Detect which cell encompasses the target text, then output its (X, Y) center coordinate. 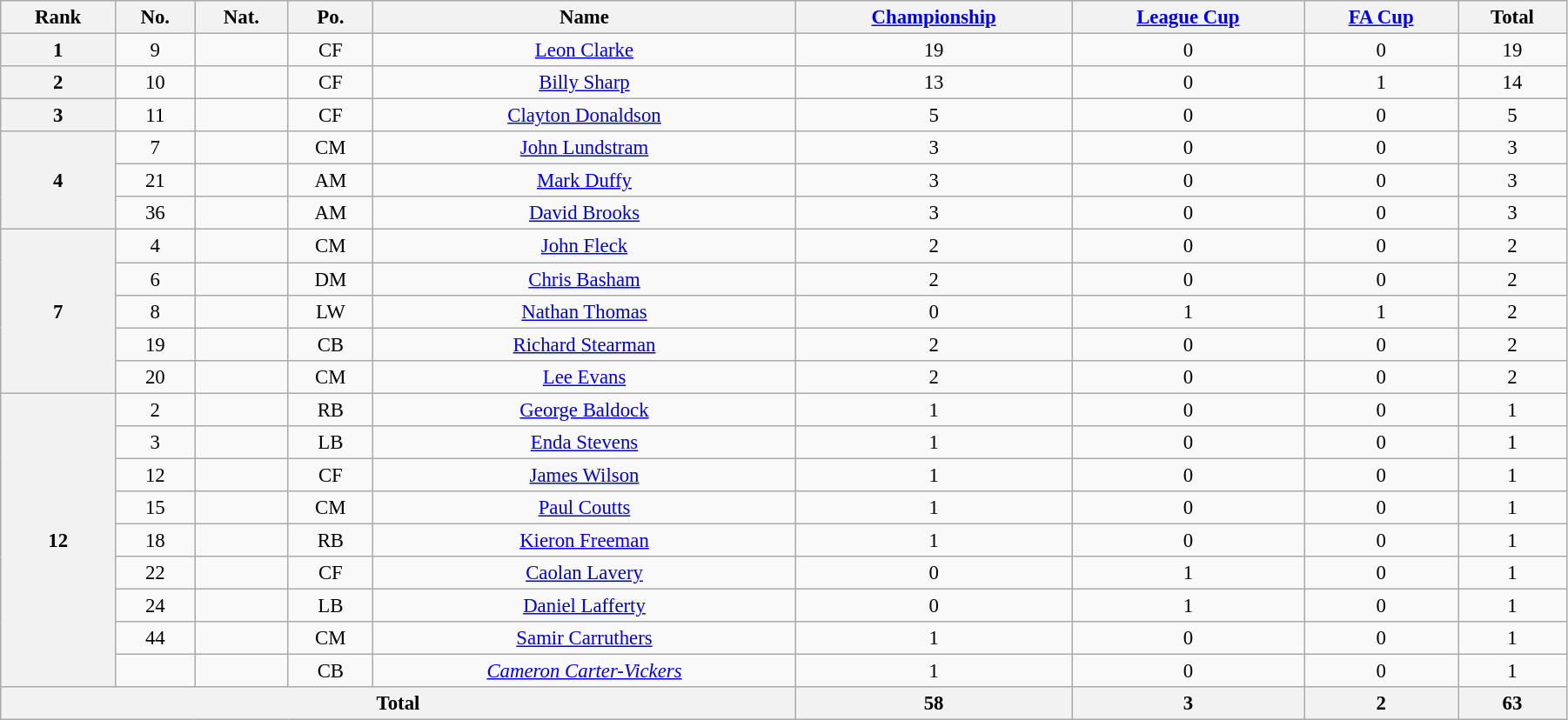
63 (1512, 703)
No. (155, 17)
9 (155, 50)
Daniel Lafferty (585, 606)
Name (585, 17)
21 (155, 181)
10 (155, 83)
John Fleck (585, 246)
Championship (934, 17)
Clayton Donaldson (585, 116)
14 (1512, 83)
Billy Sharp (585, 83)
18 (155, 540)
Chris Basham (585, 279)
44 (155, 638)
22 (155, 573)
John Lundstram (585, 148)
Rank (58, 17)
Po. (331, 17)
Lee Evans (585, 377)
Richard Stearman (585, 344)
15 (155, 508)
8 (155, 311)
Kieron Freeman (585, 540)
6 (155, 279)
20 (155, 377)
League Cup (1189, 17)
Mark Duffy (585, 181)
58 (934, 703)
24 (155, 606)
Nathan Thomas (585, 311)
11 (155, 116)
James Wilson (585, 475)
LW (331, 311)
FA Cup (1382, 17)
DM (331, 279)
Cameron Carter-Vickers (585, 671)
David Brooks (585, 213)
Paul Coutts (585, 508)
Enda Stevens (585, 443)
Leon Clarke (585, 50)
George Baldock (585, 410)
Caolan Lavery (585, 573)
Nat. (242, 17)
36 (155, 213)
13 (934, 83)
Samir Carruthers (585, 638)
